Output the (X, Y) coordinate of the center of the cell containing the given text.  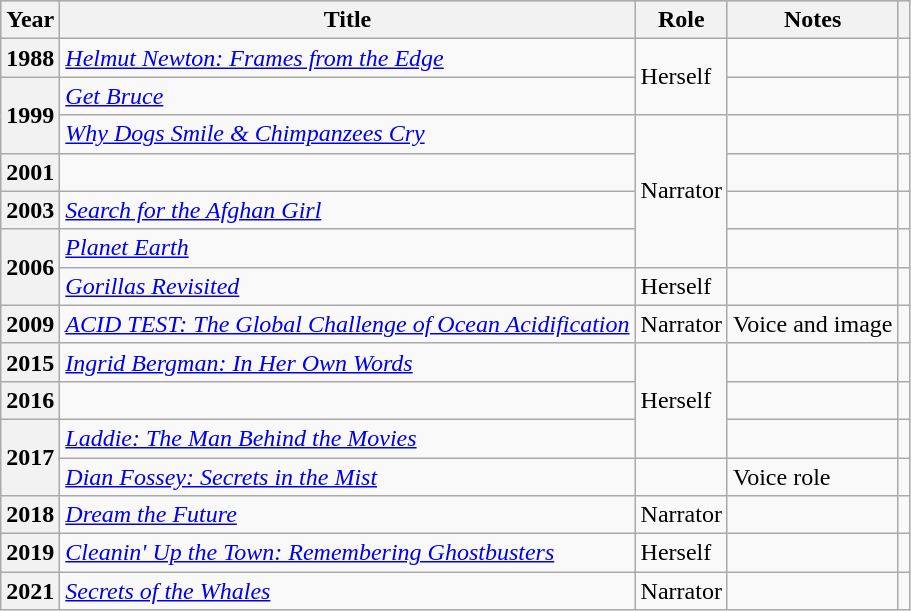
Cleanin' Up the Town: Remembering Ghostbusters (348, 553)
Role (681, 20)
2003 (30, 210)
ACID TEST: The Global Challenge of Ocean Acidification (348, 324)
Notes (812, 20)
Planet Earth (348, 248)
Gorillas Revisited (348, 286)
Secrets of the Whales (348, 591)
2019 (30, 553)
2001 (30, 172)
1999 (30, 115)
Laddie: The Man Behind the Movies (348, 438)
2016 (30, 400)
2006 (30, 267)
2021 (30, 591)
Voice and image (812, 324)
Why Dogs Smile & Chimpanzees Cry (348, 134)
Search for the Afghan Girl (348, 210)
2018 (30, 515)
Voice role (812, 477)
2015 (30, 362)
Title (348, 20)
1988 (30, 58)
2009 (30, 324)
Dian Fossey: Secrets in the Mist (348, 477)
Ingrid Bergman: In Her Own Words (348, 362)
2017 (30, 457)
Dream the Future (348, 515)
Helmut Newton: Frames from the Edge (348, 58)
Year (30, 20)
Get Bruce (348, 96)
